Find where the given text appears and provide that cell's center as [X, Y] coordinate. 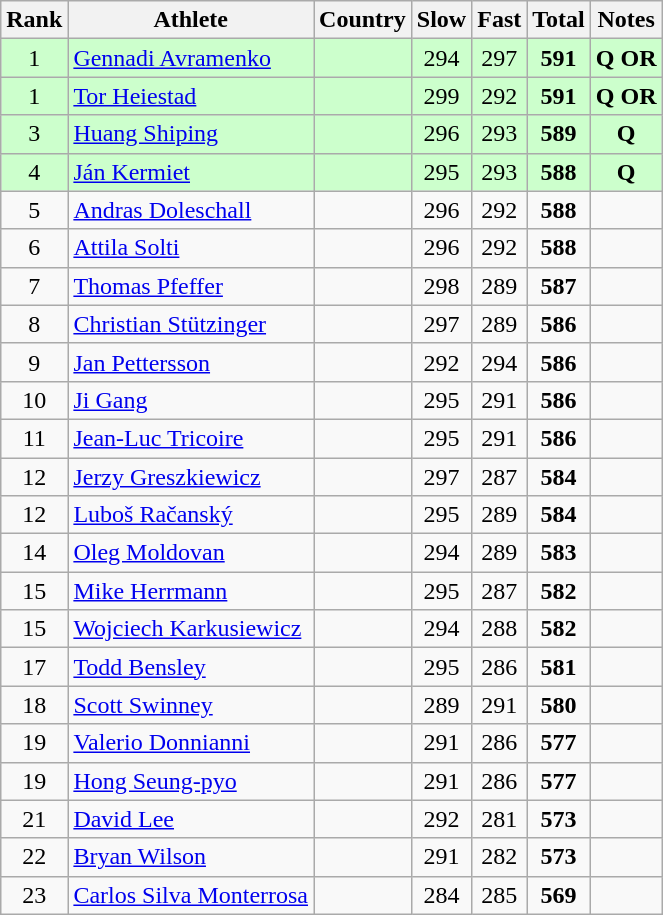
11 [34, 438]
Mike Herrmann [191, 591]
281 [500, 819]
Jean-Luc Tricoire [191, 438]
10 [34, 400]
Country [363, 20]
Bryan Wilson [191, 857]
Tor Heiestad [191, 96]
Wojciech Karkusiewicz [191, 629]
22 [34, 857]
589 [559, 134]
Notes [626, 20]
Carlos Silva Monterrosa [191, 895]
Scott Swinney [191, 705]
23 [34, 895]
583 [559, 553]
Attila Solti [191, 248]
Rank [34, 20]
Luboš Račanský [191, 515]
Thomas Pfeffer [191, 286]
Slow [441, 20]
18 [34, 705]
Fast [500, 20]
6 [34, 248]
288 [500, 629]
Christian Stützinger [191, 324]
Athlete [191, 20]
Huang Shiping [191, 134]
Todd Bensley [191, 667]
285 [500, 895]
17 [34, 667]
580 [559, 705]
3 [34, 134]
David Lee [191, 819]
282 [500, 857]
569 [559, 895]
4 [34, 172]
299 [441, 96]
298 [441, 286]
Gennadi Avramenko [191, 58]
Valerio Donnianni [191, 743]
581 [559, 667]
7 [34, 286]
Ji Gang [191, 400]
Andras Doleschall [191, 210]
Hong Seung-pyo [191, 781]
Jerzy Greszkiewicz [191, 477]
Ján Kermiet [191, 172]
9 [34, 362]
Oleg Moldovan [191, 553]
14 [34, 553]
587 [559, 286]
Total [559, 20]
21 [34, 819]
284 [441, 895]
8 [34, 324]
5 [34, 210]
Jan Pettersson [191, 362]
